From the cell containing the given text, extract its center point as (x, y) coordinate. 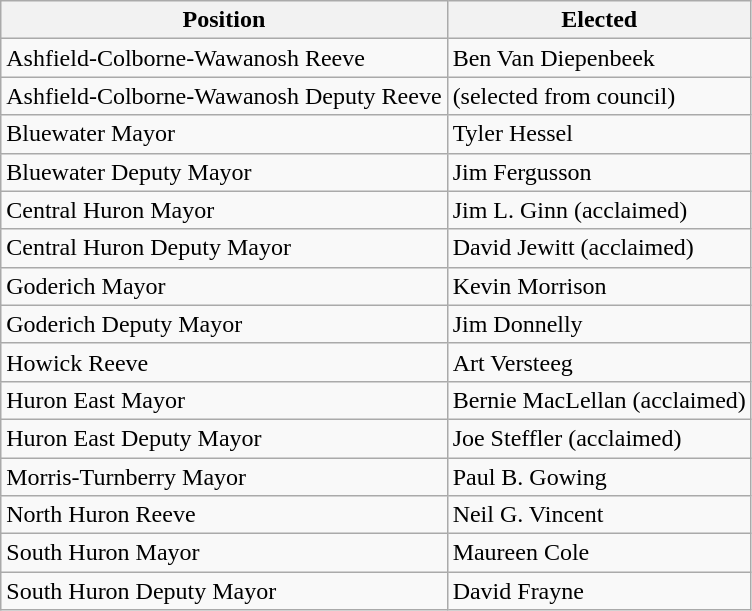
Central Huron Deputy Mayor (224, 248)
David Jewitt (acclaimed) (599, 248)
Bluewater Deputy Mayor (224, 172)
Howick Reeve (224, 362)
Huron East Deputy Mayor (224, 438)
Huron East Mayor (224, 400)
Jim L. Ginn (acclaimed) (599, 210)
Bluewater Mayor (224, 134)
Goderich Mayor (224, 286)
Jim Donnelly (599, 324)
Morris-Turnberry Mayor (224, 477)
Position (224, 20)
Kevin Morrison (599, 286)
(selected from council) (599, 96)
Ashfield-Colborne-Wawanosh Deputy Reeve (224, 96)
North Huron Reeve (224, 515)
Elected (599, 20)
South Huron Mayor (224, 553)
Bernie MacLellan (acclaimed) (599, 400)
Tyler Hessel (599, 134)
Ashfield-Colborne-Wawanosh Reeve (224, 58)
David Frayne (599, 591)
Art Versteeg (599, 362)
South Huron Deputy Mayor (224, 591)
Central Huron Mayor (224, 210)
Joe Steffler (acclaimed) (599, 438)
Goderich Deputy Mayor (224, 324)
Paul B. Gowing (599, 477)
Jim Fergusson (599, 172)
Maureen Cole (599, 553)
Neil G. Vincent (599, 515)
Ben Van Diepenbeek (599, 58)
